Return the [X, Y] coordinate for the center point of the cell that contains the specified text.  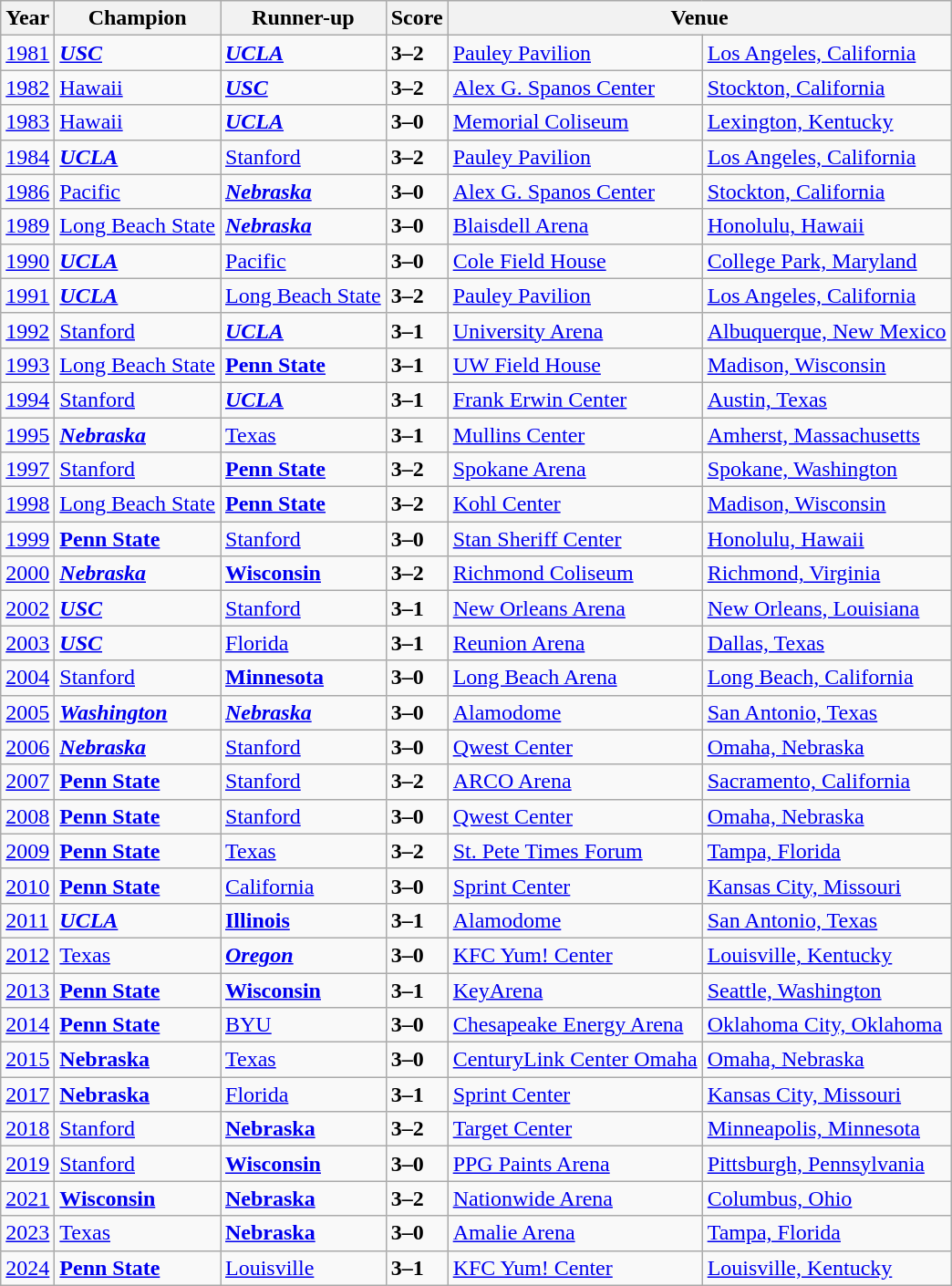
BYU [304, 1025]
Seattle, Washington [826, 990]
1989 [27, 226]
2018 [27, 1129]
New Orleans Arena [574, 608]
Score [417, 18]
1998 [27, 504]
Long Beach, California [826, 678]
2024 [27, 1268]
Spokane Arena [574, 470]
Amherst, Massachusetts [826, 435]
College Park, Maryland [826, 261]
UW Field House [574, 365]
2006 [27, 747]
Reunion Arena [574, 643]
1995 [27, 435]
1993 [27, 365]
Minneapolis, Minnesota [826, 1129]
2015 [27, 1060]
1999 [27, 539]
Stan Sheriff Center [574, 539]
2000 [27, 574]
2023 [27, 1233]
PPG Paints Arena [574, 1164]
Kohl Center [574, 504]
Richmond Coliseum [574, 574]
2008 [27, 816]
Cole Field House [574, 261]
Amalie Arena [574, 1233]
2012 [27, 955]
1990 [27, 261]
Nationwide Arena [574, 1198]
2009 [27, 851]
Pittsburgh, Pennsylvania [826, 1164]
CenturyLink Center Omaha [574, 1060]
Illinois [304, 920]
Oregon [304, 955]
Louisville [304, 1268]
Year [27, 18]
Richmond, Virginia [826, 574]
1986 [27, 192]
2003 [27, 643]
Memorial Coliseum [574, 122]
1997 [27, 470]
2019 [27, 1164]
KeyArena [574, 990]
Chesapeake Energy Arena [574, 1025]
1992 [27, 330]
Blaisdell Arena [574, 226]
Target Center [574, 1129]
2011 [27, 920]
1983 [27, 122]
Albuquerque, New Mexico [826, 330]
2004 [27, 678]
ARCO Arena [574, 782]
Columbus, Ohio [826, 1198]
University Arena [574, 330]
Oklahoma City, Oklahoma [826, 1025]
2007 [27, 782]
Lexington, Kentucky [826, 122]
2014 [27, 1025]
Sacramento, California [826, 782]
2021 [27, 1198]
Dallas, Texas [826, 643]
Mullins Center [574, 435]
Minnesota [304, 678]
Venue [699, 18]
Champion [138, 18]
2002 [27, 608]
2005 [27, 712]
2010 [27, 886]
2013 [27, 990]
Runner-up [304, 18]
2017 [27, 1094]
Austin, Texas [826, 399]
1984 [27, 157]
St. Pete Times Forum [574, 851]
Long Beach Arena [574, 678]
Washington [138, 712]
Frank Erwin Center [574, 399]
New Orleans, Louisiana [826, 608]
1991 [27, 296]
California [304, 886]
1982 [27, 88]
1994 [27, 399]
1981 [27, 53]
Spokane, Washington [826, 470]
